Find where the given text appears and provide that cell's center as (x, y) coordinate. 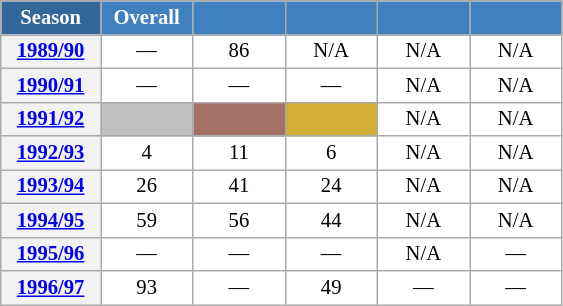
44 (331, 220)
1991/92 (51, 119)
41 (239, 186)
11 (239, 153)
26 (146, 186)
1992/93 (51, 153)
Season (51, 17)
49 (331, 287)
1995/96 (51, 254)
56 (239, 220)
1994/95 (51, 220)
6 (331, 153)
59 (146, 220)
1993/94 (51, 186)
1990/91 (51, 85)
24 (331, 186)
93 (146, 287)
86 (239, 51)
1996/97 (51, 287)
Overall (146, 17)
4 (146, 153)
1989/90 (51, 51)
